Identify which cell holds the provided text, then report its (X, Y) central coordinate. 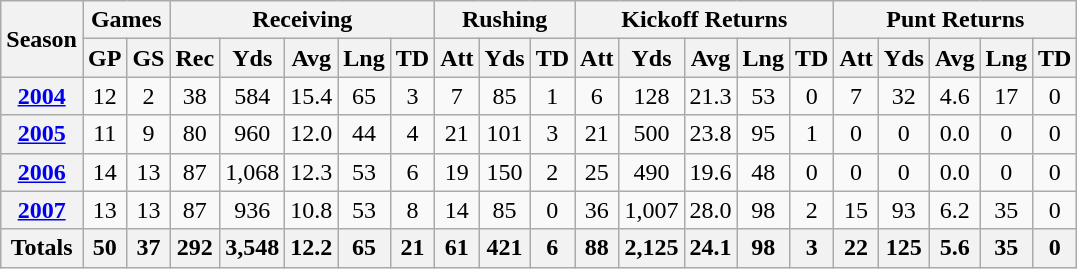
19.6 (710, 172)
36 (597, 210)
101 (504, 134)
Kickoff Returns (704, 20)
125 (904, 248)
584 (252, 96)
500 (652, 134)
Receiving (302, 20)
8 (412, 210)
292 (195, 248)
6.2 (954, 210)
Season (42, 39)
9 (148, 134)
11 (104, 134)
2,125 (652, 248)
1,007 (652, 210)
93 (904, 210)
50 (104, 248)
2005 (42, 134)
Games (126, 20)
2004 (42, 96)
1,068 (252, 172)
48 (763, 172)
4.6 (954, 96)
2006 (42, 172)
80 (195, 134)
Rushing (505, 20)
17 (1006, 96)
960 (252, 134)
12.0 (312, 134)
22 (856, 248)
Totals (42, 248)
3,548 (252, 248)
15 (856, 210)
12 (104, 96)
95 (763, 134)
21.3 (710, 96)
4 (412, 134)
GS (148, 58)
128 (652, 96)
28.0 (710, 210)
150 (504, 172)
32 (904, 96)
10.8 (312, 210)
Rec (195, 58)
25 (597, 172)
23.8 (710, 134)
61 (457, 248)
GP (104, 58)
Punt Returns (956, 20)
12.3 (312, 172)
936 (252, 210)
19 (457, 172)
24.1 (710, 248)
2007 (42, 210)
490 (652, 172)
37 (148, 248)
421 (504, 248)
38 (195, 96)
12.2 (312, 248)
88 (597, 248)
44 (364, 134)
15.4 (312, 96)
5.6 (954, 248)
